Search for the cell housing the specified text and yield its [X, Y] center coordinate. 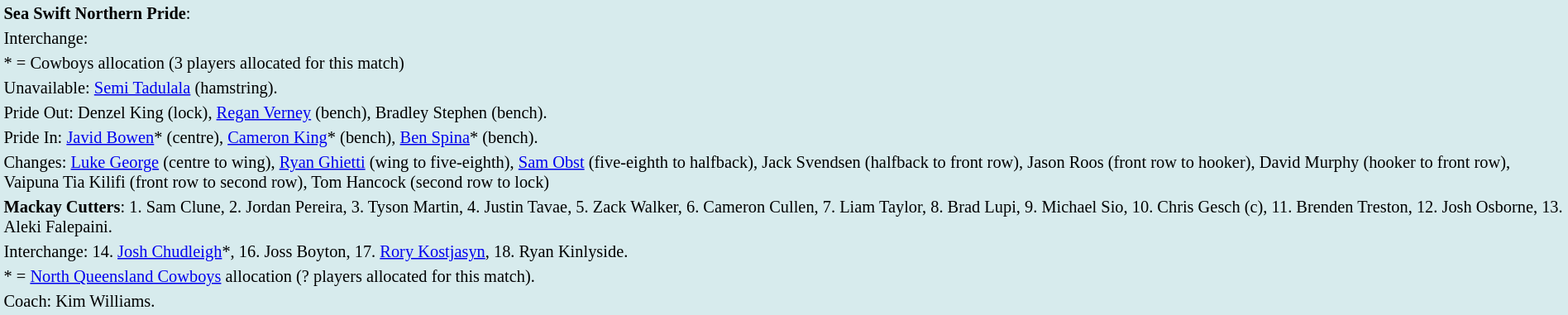
Coach: Kim Williams. [784, 301]
* = North Queensland Cowboys allocation (? players allocated for this match). [784, 276]
Unavailable: Semi Tadulala (hamstring). [784, 88]
Interchange: [784, 38]
* = Cowboys allocation (3 players allocated for this match) [784, 63]
Pride Out: Denzel King (lock), Regan Verney (bench), Bradley Stephen (bench). [784, 112]
Pride In: Javid Bowen* (centre), Cameron King* (bench), Ben Spina* (bench). [784, 137]
Interchange: 14. Josh Chudleigh*, 16. Joss Boyton, 17. Rory Kostjasyn, 18. Ryan Kinlyside. [784, 251]
Sea Swift Northern Pride: [784, 13]
